Provide the [x, y] coordinate of the cell's center where the given text is located.  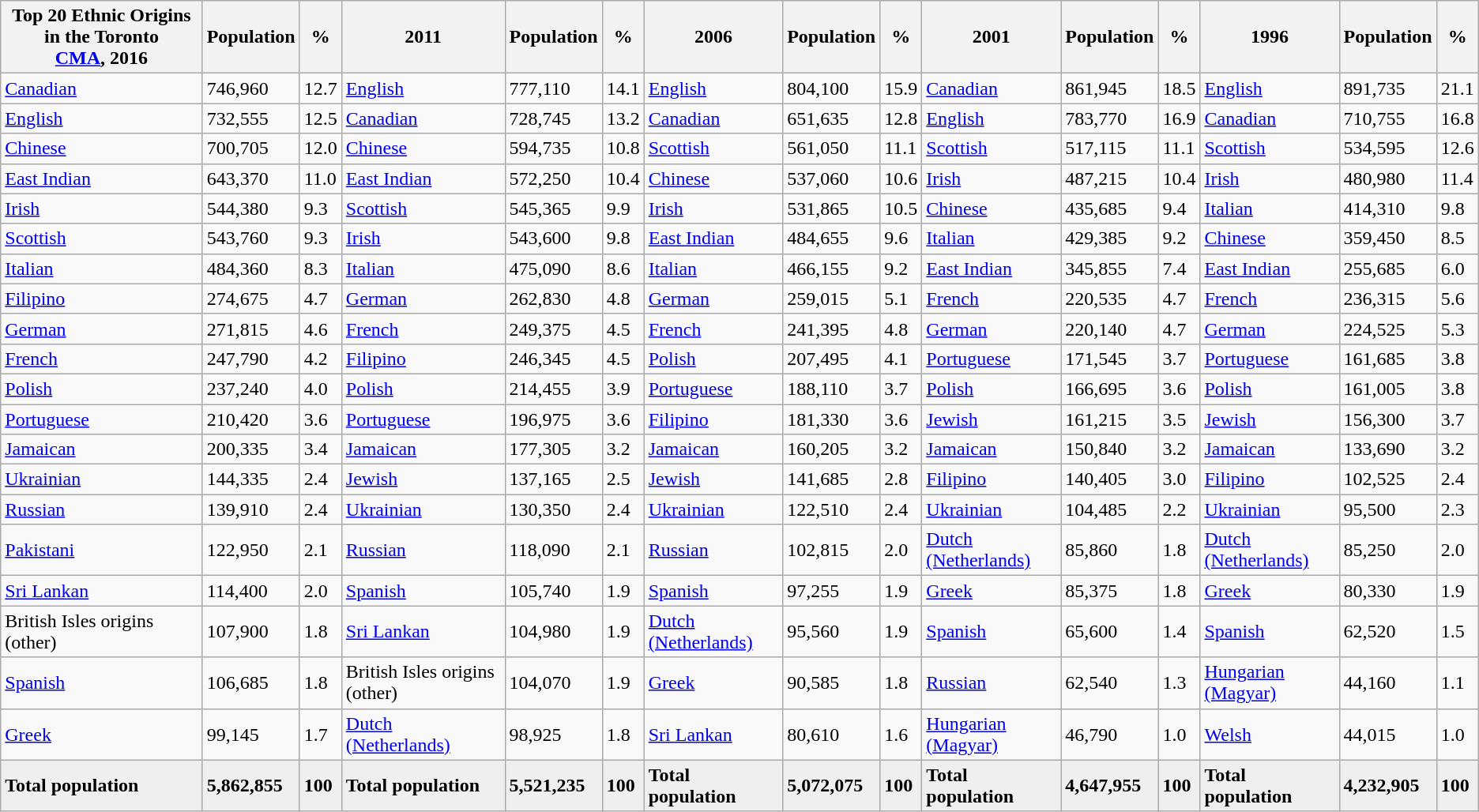
161,215 [1109, 419]
9.4 [1179, 209]
171,545 [1109, 359]
1.5 [1457, 632]
15.9 [901, 88]
65,600 [1109, 632]
3.0 [1179, 479]
783,770 [1109, 118]
141,685 [831, 479]
188,110 [831, 389]
90,585 [831, 682]
861,945 [1109, 88]
732,555 [251, 118]
5,862,855 [251, 785]
16.8 [1457, 118]
545,365 [553, 209]
99,145 [251, 735]
643,370 [251, 179]
95,500 [1387, 509]
11.0 [321, 179]
1.4 [1179, 632]
80,610 [831, 735]
98,925 [553, 735]
4,232,905 [1387, 785]
137,165 [553, 479]
5.3 [1457, 329]
4.6 [321, 329]
241,395 [831, 329]
80,330 [1387, 591]
3.5 [1179, 419]
114,400 [251, 591]
181,330 [831, 419]
139,910 [251, 509]
220,140 [1109, 329]
359,450 [1387, 239]
543,760 [251, 239]
196,975 [553, 419]
5,521,235 [553, 785]
7.4 [1179, 269]
4.2 [321, 359]
435,685 [1109, 209]
102,815 [831, 550]
12.0 [321, 148]
11.4 [1457, 179]
130,350 [553, 509]
466,155 [831, 269]
1.6 [901, 735]
728,745 [553, 118]
224,525 [1387, 329]
2.5 [623, 479]
144,335 [251, 479]
44,015 [1387, 735]
594,735 [553, 148]
517,115 [1109, 148]
651,635 [831, 118]
4,647,955 [1109, 785]
2.3 [1457, 509]
107,900 [251, 632]
4.1 [901, 359]
1996 [1270, 37]
1.7 [321, 735]
44,160 [1387, 682]
214,455 [553, 389]
700,705 [251, 148]
140,405 [1109, 479]
9.9 [623, 209]
85,375 [1109, 591]
561,050 [831, 148]
247,790 [251, 359]
345,855 [1109, 269]
534,595 [1387, 148]
207,495 [831, 359]
8.6 [623, 269]
161,005 [1387, 389]
531,865 [831, 209]
9.6 [901, 239]
544,380 [251, 209]
Pakistani [101, 550]
3.4 [321, 449]
274,675 [251, 299]
12.5 [321, 118]
4.0 [321, 389]
122,510 [831, 509]
122,950 [251, 550]
Top 20 Ethnic Origins in the TorontoCMA, 2016 [101, 37]
62,520 [1387, 632]
537,060 [831, 179]
104,485 [1109, 509]
106,685 [251, 682]
480,980 [1387, 179]
246,345 [553, 359]
2001 [992, 37]
271,815 [251, 329]
746,960 [251, 88]
1.3 [1179, 682]
249,375 [553, 329]
255,685 [1387, 269]
429,385 [1109, 239]
487,215 [1109, 179]
104,980 [553, 632]
2011 [423, 37]
1.1 [1457, 682]
543,600 [553, 239]
133,690 [1387, 449]
262,830 [553, 299]
95,560 [831, 632]
8.5 [1457, 239]
210,420 [251, 419]
804,100 [831, 88]
16.9 [1179, 118]
5,072,075 [831, 785]
156,300 [1387, 419]
572,250 [553, 179]
484,655 [831, 239]
237,240 [251, 389]
13.2 [623, 118]
2006 [713, 37]
891,735 [1387, 88]
10.8 [623, 148]
160,205 [831, 449]
3.9 [623, 389]
105,740 [553, 591]
10.6 [901, 179]
166,695 [1109, 389]
236,315 [1387, 299]
475,090 [553, 269]
2.2 [1179, 509]
710,755 [1387, 118]
8.3 [321, 269]
6.0 [1457, 269]
12.8 [901, 118]
2.8 [901, 479]
18.5 [1179, 88]
5.1 [901, 299]
12.7 [321, 88]
46,790 [1109, 735]
177,305 [553, 449]
104,070 [553, 682]
97,255 [831, 591]
102,525 [1387, 479]
414,310 [1387, 209]
21.1 [1457, 88]
777,110 [553, 88]
5.6 [1457, 299]
161,685 [1387, 359]
200,335 [251, 449]
10.5 [901, 209]
150,840 [1109, 449]
85,860 [1109, 550]
118,090 [553, 550]
Welsh [1270, 735]
259,015 [831, 299]
62,540 [1109, 682]
14.1 [623, 88]
85,250 [1387, 550]
220,535 [1109, 299]
12.6 [1457, 148]
484,360 [251, 269]
